Output the (X, Y) coordinate of the center of the cell containing the given text.  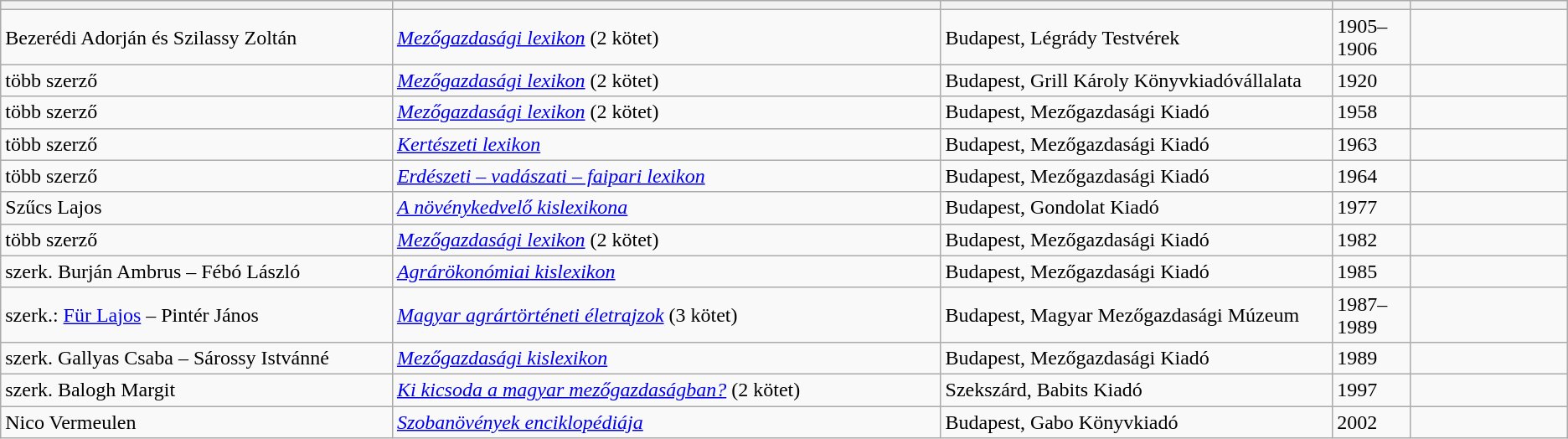
szerk. Gallyas Csaba – Sárossy Istvánné (197, 358)
Budapest, Gondolat Kiadó (1137, 208)
Nico Vermeulen (197, 421)
1958 (1372, 112)
Erdészeti – vadászati – faipari lexikon (667, 176)
1982 (1372, 240)
szerk. Balogh Margit (197, 390)
Szekszárd, Babits Kiadó (1137, 390)
Ki kicsoda a magyar mezőgazdaságban? (2 kötet) (667, 390)
Budapest, Légrády Testvérek (1137, 37)
1989 (1372, 358)
Bezerédi Adorján és Szilassy Zoltán (197, 37)
Mezőgazdasági kislexikon (667, 358)
A növénykedvelő kislexikona (667, 208)
Budapest, Magyar Mezőgazdasági Múzeum (1137, 315)
1964 (1372, 176)
szerk. Burján Ambrus – Fébó László (197, 271)
Magyar agrártörténeti életrajzok (3 kötet) (667, 315)
1977 (1372, 208)
Budapest, Gabo Könyvkiadó (1137, 421)
1963 (1372, 144)
1905–1906 (1372, 37)
1985 (1372, 271)
2002 (1372, 421)
Kertészeti lexikon (667, 144)
1987–1989 (1372, 315)
szerk.: Für Lajos – Pintér János (197, 315)
1997 (1372, 390)
Budapest, Grill Károly Könyvkiadóvállalata (1137, 80)
Szobanövények enciklopédiája (667, 421)
Szűcs Lajos (197, 208)
1920 (1372, 80)
Agrárökonómiai kislexikon (667, 271)
